Output the [X, Y] coordinate of the center of the cell containing the given text.  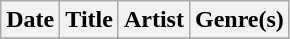
Genre(s) [239, 20]
Title [90, 20]
Date [30, 20]
Artist [154, 20]
